Return [x, y] of the center of cell containing provided text 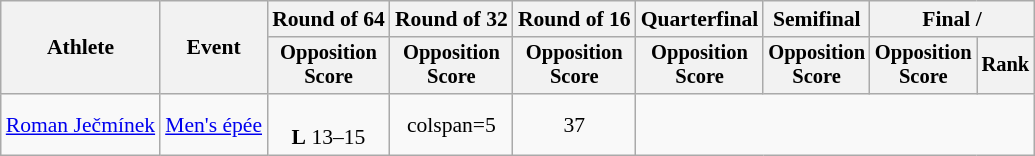
Men's épée [214, 124]
Athlete [80, 48]
Semifinal [816, 19]
Quarterfinal [700, 19]
37 [574, 124]
L 13–15 [328, 124]
Event [214, 48]
Final / [952, 19]
Roman Ječmínek [80, 124]
colspan=5 [452, 124]
Round of 16 [574, 19]
Round of 64 [328, 19]
Round of 32 [452, 19]
Rank [1006, 66]
